Output the (x, y) coordinate of the center of the cell containing the given text.  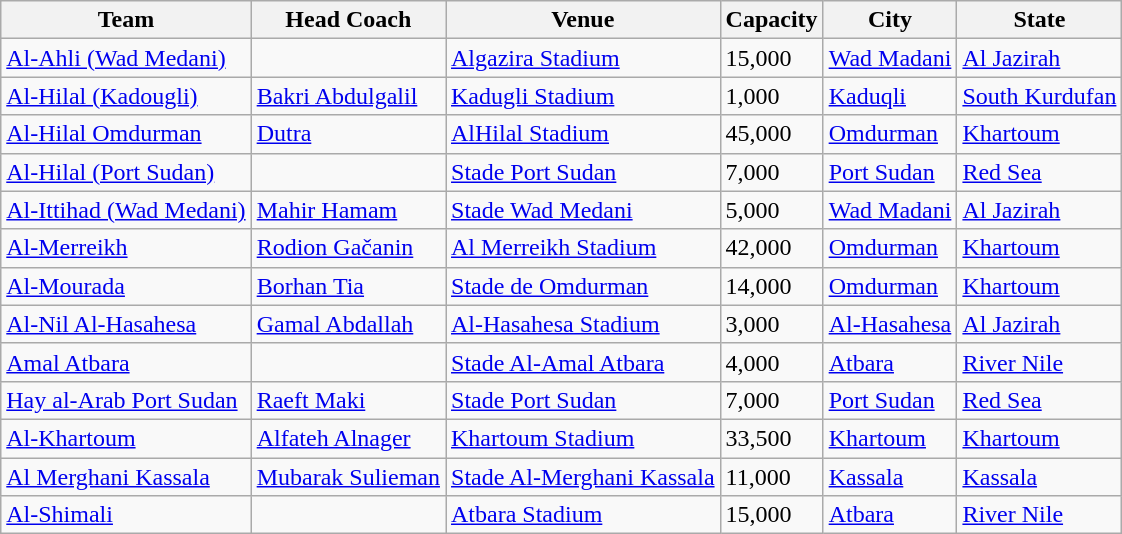
Capacity (772, 20)
42,000 (772, 248)
14,000 (772, 286)
Venue (584, 20)
3,000 (772, 324)
Raeft Maki (348, 400)
Al-Merreikh (126, 248)
Hay al-Arab Port Sudan (126, 400)
Stade Al-Merghani Kassala (584, 477)
Kadugli Stadium (584, 96)
Khartoum Stadium (584, 438)
Al-Nil Al-Hasahesa (126, 324)
South Kurdufan (1040, 96)
Al-Ahli (Wad Medani) (126, 58)
Stade Wad Medani (584, 210)
State (1040, 20)
Amal Atbara (126, 362)
Kaduqli (890, 96)
Mahir Hamam (348, 210)
Al Merghani Kassala (126, 477)
Head Coach (348, 20)
Al Merreikh Stadium (584, 248)
Bakri Abdulgalil (348, 96)
Borhan Tia (348, 286)
Al-Hasahesa Stadium (584, 324)
Gamal Abdallah (348, 324)
AlHilal Stadium (584, 134)
4,000 (772, 362)
Al-Shimali (126, 515)
11,000 (772, 477)
Rodion Gačanin (348, 248)
Stade Al-Amal Atbara (584, 362)
Al-Ittihad (Wad Medani) (126, 210)
Al-Hilal (Port Sudan) (126, 172)
Atbara Stadium (584, 515)
Alfateh Alnager (348, 438)
Al-Hasahesa (890, 324)
1,000 (772, 96)
33,500 (772, 438)
Al-Khartoum (126, 438)
5,000 (772, 210)
Al-Hilal (Kadougli) (126, 96)
Team (126, 20)
Algazira Stadium (584, 58)
City (890, 20)
Mubarak Sulieman (348, 477)
Dutra (348, 134)
Al-Mourada (126, 286)
Stade de Omdurman (584, 286)
45,000 (772, 134)
Al-Hilal Omdurman (126, 134)
